Provide the (X, Y) coordinate of the cell's center where the given text is located.  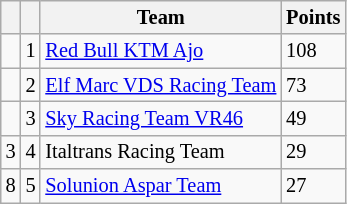
2 (31, 85)
Solunion Aspar Team (160, 186)
Points (313, 17)
Elf Marc VDS Racing Team (160, 85)
1 (31, 51)
8 (11, 186)
Team (160, 17)
49 (313, 118)
108 (313, 51)
5 (31, 186)
4 (31, 152)
27 (313, 186)
Italtrans Racing Team (160, 152)
29 (313, 152)
Sky Racing Team VR46 (160, 118)
Red Bull KTM Ajo (160, 51)
73 (313, 85)
